Provide the (X, Y) coordinate of the cell's center where the given text is located.  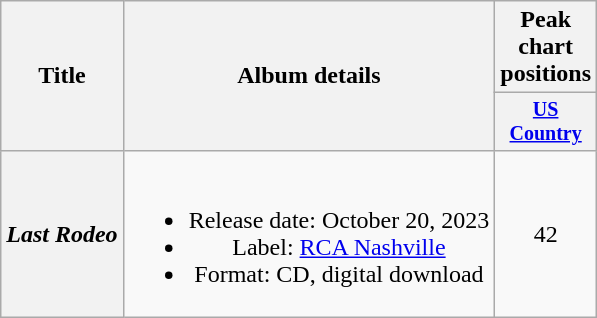
Album details (309, 76)
42 (546, 234)
US Country (546, 122)
Release date: October 20, 2023Label: RCA NashvilleFormat: CD, digital download (309, 234)
Peak chart positions (546, 47)
Title (62, 76)
Last Rodeo (62, 234)
